Determine the (X, Y) coordinate at the center of the cell enclosing the given text.  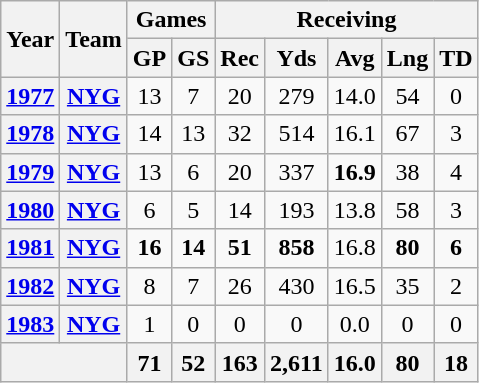
16.5 (354, 286)
71 (149, 362)
Rec (240, 58)
16.9 (354, 172)
2,611 (297, 362)
TD (456, 58)
430 (297, 286)
16.0 (354, 362)
337 (297, 172)
14.0 (354, 96)
16.1 (354, 134)
16 (149, 248)
35 (407, 286)
4 (456, 172)
Avg (354, 58)
GS (194, 58)
1 (149, 324)
2 (456, 286)
Receiving (346, 20)
Yds (297, 58)
1983 (30, 324)
58 (407, 210)
1982 (30, 286)
1979 (30, 172)
1981 (30, 248)
16.8 (354, 248)
Lng (407, 58)
GP (149, 58)
193 (297, 210)
54 (407, 96)
163 (240, 362)
514 (297, 134)
52 (194, 362)
1980 (30, 210)
0.0 (354, 324)
5 (194, 210)
Year (30, 39)
279 (297, 96)
858 (297, 248)
18 (456, 362)
32 (240, 134)
26 (240, 286)
Team (94, 39)
67 (407, 134)
13.8 (354, 210)
51 (240, 248)
Games (170, 20)
1977 (30, 96)
8 (149, 286)
1978 (30, 134)
38 (407, 172)
